Return the [x, y] coordinate for the center point of the cell that contains the specified text.  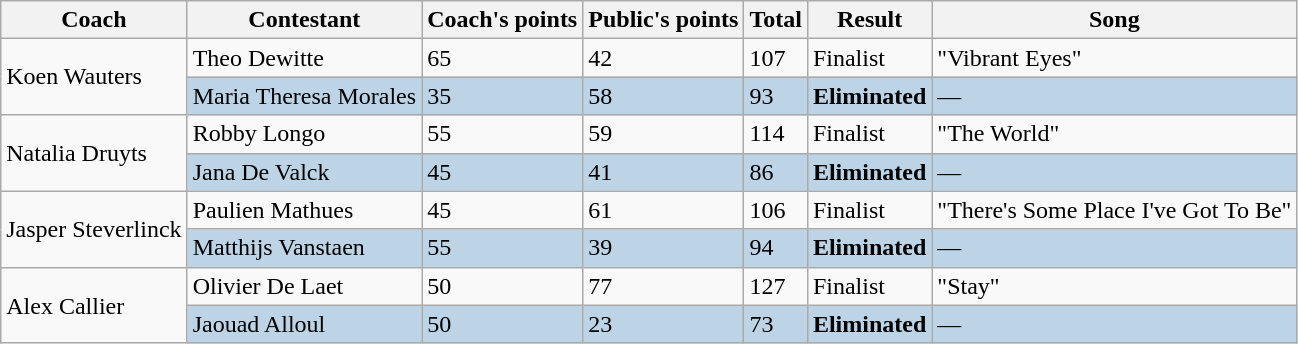
Matthijs Vanstaen [304, 248]
86 [776, 172]
106 [776, 210]
77 [664, 286]
39 [664, 248]
Coach [94, 20]
Natalia Druyts [94, 153]
Olivier De Laet [304, 286]
Coach's points [502, 20]
114 [776, 134]
"Stay" [1114, 286]
35 [502, 96]
Total [776, 20]
Maria Theresa Morales [304, 96]
23 [664, 324]
"The World" [1114, 134]
41 [664, 172]
107 [776, 58]
Theo Dewitte [304, 58]
Robby Longo [304, 134]
94 [776, 248]
Koen Wauters [94, 77]
Contestant [304, 20]
42 [664, 58]
Paulien Mathues [304, 210]
Jana De Valck [304, 172]
Song [1114, 20]
73 [776, 324]
"Vibrant Eyes" [1114, 58]
Jasper Steverlinck [94, 229]
65 [502, 58]
59 [664, 134]
Result [869, 20]
Public's points [664, 20]
127 [776, 286]
"There's Some Place I've Got To Be" [1114, 210]
Alex Callier [94, 305]
58 [664, 96]
61 [664, 210]
Jaouad Alloul [304, 324]
93 [776, 96]
